Capture the cell that displays the provided text and extract its (x, y) central coordinate. 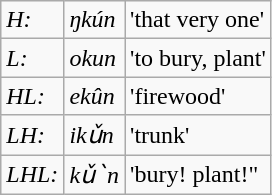
okun (94, 58)
'firewood' (198, 96)
'bury! plant!" (198, 174)
'to bury, plant' (198, 58)
ŋkún (94, 20)
kǔˋn (94, 174)
HL: (32, 96)
LH: (32, 135)
ekûn (94, 96)
ikǔn (94, 135)
LHL: (32, 174)
'that very one' (198, 20)
L: (32, 58)
H: (32, 20)
'trunk' (198, 135)
